Detect which cell encompasses the target text, then output its (x, y) center coordinate. 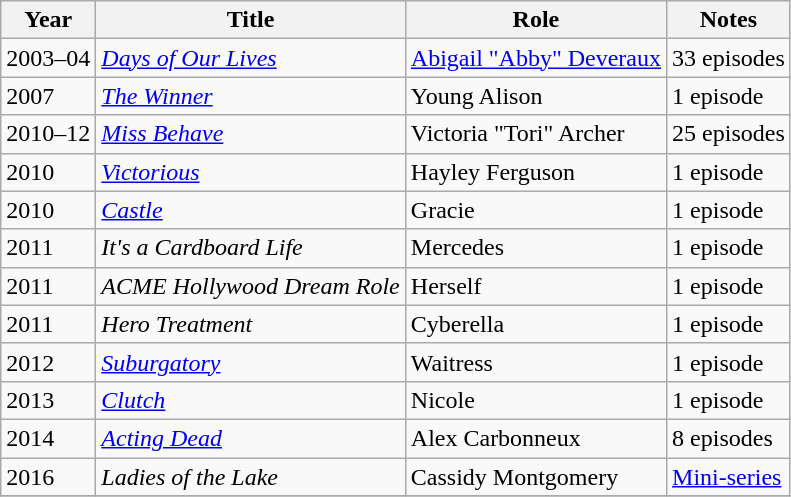
Nicole (536, 400)
2007 (48, 96)
Cyberella (536, 324)
Clutch (250, 400)
It's a Cardboard Life (250, 248)
Herself (536, 286)
Role (536, 20)
Mini-series (729, 477)
Days of Our Lives (250, 58)
Notes (729, 20)
Year (48, 20)
Miss Behave (250, 134)
2016 (48, 477)
Alex Carbonneux (536, 438)
Hero Treatment (250, 324)
Acting Dead (250, 438)
Victoria "Tori" Archer (536, 134)
ACME Hollywood Dream Role (250, 286)
Gracie (536, 210)
Suburgatory (250, 362)
Waitress (536, 362)
Ladies of the Lake (250, 477)
2010–12 (48, 134)
Mercedes (536, 248)
The Winner (250, 96)
Hayley Ferguson (536, 172)
2014 (48, 438)
2003–04 (48, 58)
Young Alison (536, 96)
25 episodes (729, 134)
Title (250, 20)
Castle (250, 210)
2013 (48, 400)
Cassidy Montgomery (536, 477)
33 episodes (729, 58)
2012 (48, 362)
Abigail "Abby" Deveraux (536, 58)
8 episodes (729, 438)
Victorious (250, 172)
